Extract the (x, y) coordinate from the center of the cell holding the provided text.  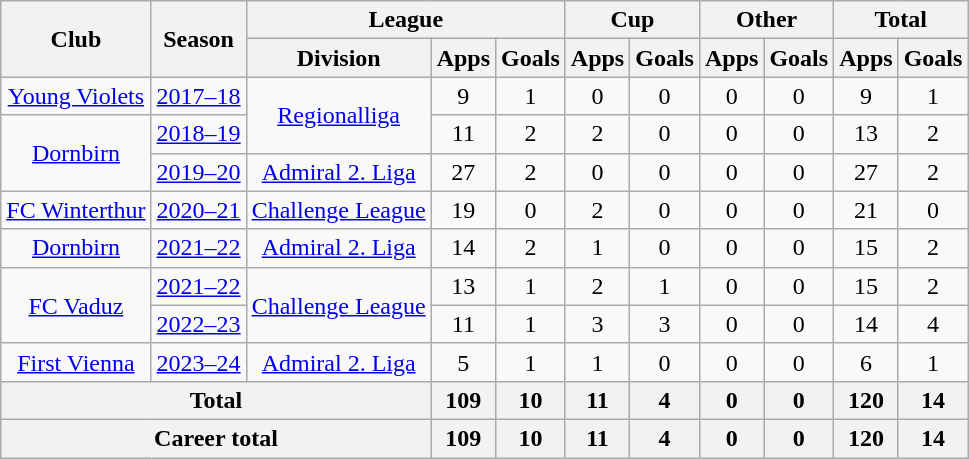
2019–20 (198, 172)
6 (866, 362)
5 (463, 362)
Club (76, 39)
Season (198, 39)
First Vienna (76, 362)
FC Vaduz (76, 305)
2023–24 (198, 362)
FC Winterthur (76, 210)
Career total (216, 438)
Cup (632, 20)
2020–21 (198, 210)
Division (338, 58)
21 (866, 210)
Regionalliga (338, 115)
2018–19 (198, 134)
2022–23 (198, 324)
2017–18 (198, 96)
Young Violets (76, 96)
League (406, 20)
Other (766, 20)
19 (463, 210)
